Pinpoint the cell where the given text exists, returning its [x, y] midpoint coordinate. 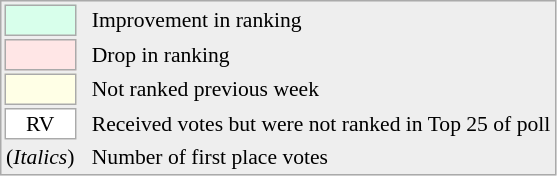
Drop in ranking [320, 55]
Not ranked previous week [320, 90]
Number of first place votes [320, 156]
Received votes but were not ranked in Top 25 of poll [320, 124]
Improvement in ranking [320, 20]
(Italics) [40, 156]
RV [40, 124]
